Determine the [X, Y] coordinate at the center of the cell enclosing the given text.  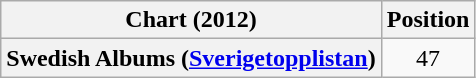
Chart (2012) [191, 20]
Swedish Albums (Sverigetopplistan) [191, 58]
Position [428, 20]
47 [428, 58]
